Identify which cell holds the provided text, then report its (x, y) central coordinate. 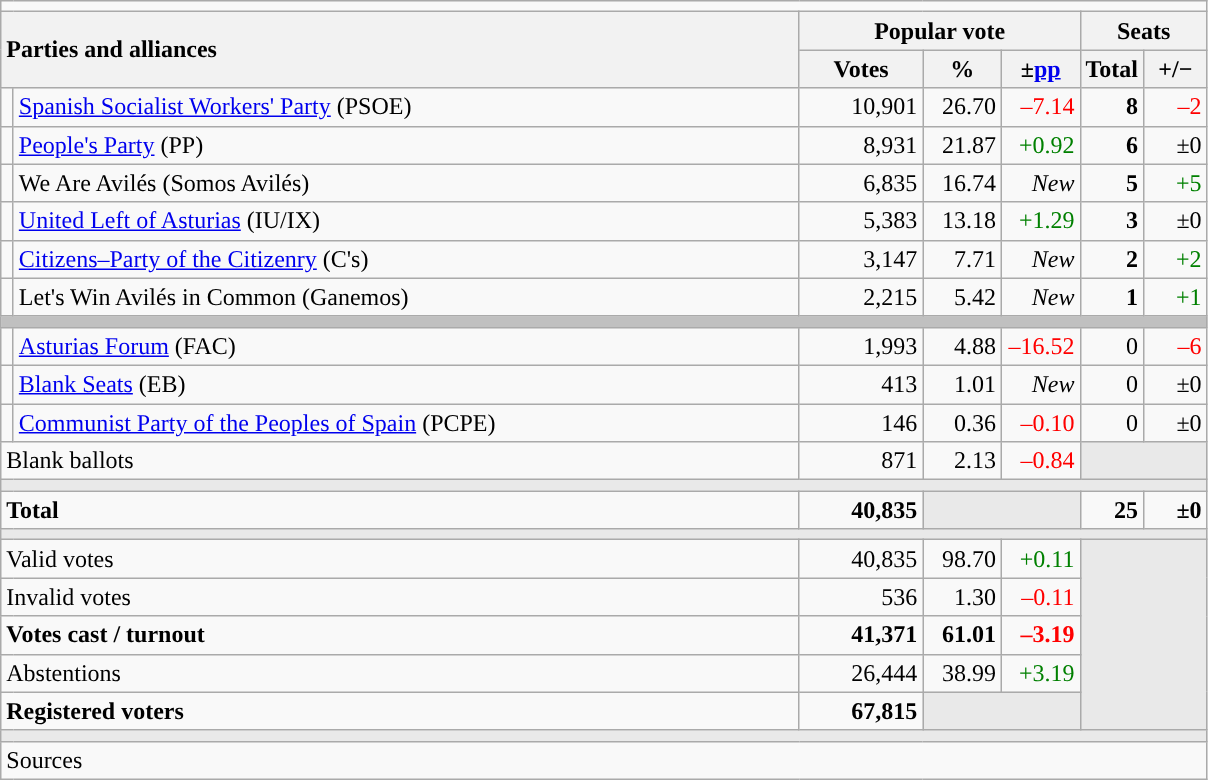
–3.19 (1040, 635)
7.71 (962, 259)
Parties and alliances (400, 50)
5 (1112, 183)
25 (1112, 510)
413 (861, 384)
We Are Avilés (Somos Avilés) (406, 183)
+0.11 (1040, 559)
Seats (1144, 31)
Abstentions (400, 673)
Votes cast / turnout (400, 635)
1.30 (962, 597)
+2 (1176, 259)
146 (861, 423)
Popular vote (940, 31)
38.99 (962, 673)
Blank ballots (400, 461)
4.88 (962, 346)
–2 (1176, 107)
2,215 (861, 297)
Valid votes (400, 559)
16.74 (962, 183)
±pp (1040, 69)
67,815 (861, 711)
+5 (1176, 183)
Asturias Forum (FAC) (406, 346)
United Left of Asturias (IU/IX) (406, 221)
1 (1112, 297)
2 (1112, 259)
536 (861, 597)
98.70 (962, 559)
26,444 (861, 673)
–6 (1176, 346)
8,931 (861, 145)
3,147 (861, 259)
1.01 (962, 384)
+1.29 (1040, 221)
8 (1112, 107)
10,901 (861, 107)
6 (1112, 145)
13.18 (962, 221)
–0.10 (1040, 423)
+0.92 (1040, 145)
Blank Seats (EB) (406, 384)
Citizens–Party of the Citizenry (C's) (406, 259)
–0.11 (1040, 597)
0.36 (962, 423)
Communist Party of the Peoples of Spain (PCPE) (406, 423)
+3.19 (1040, 673)
–0.84 (1040, 461)
41,371 (861, 635)
+1 (1176, 297)
–16.52 (1040, 346)
Registered voters (400, 711)
Votes (861, 69)
Invalid votes (400, 597)
Spanish Socialist Workers' Party (PSOE) (406, 107)
Let's Win Avilés in Common (Ganemos) (406, 297)
Sources (604, 760)
+/− (1176, 69)
5,383 (861, 221)
5.42 (962, 297)
61.01 (962, 635)
2.13 (962, 461)
3 (1112, 221)
871 (861, 461)
26.70 (962, 107)
1,993 (861, 346)
% (962, 69)
21.87 (962, 145)
6,835 (861, 183)
People's Party (PP) (406, 145)
–7.14 (1040, 107)
